Find where the given text appears and provide that cell's center as (x, y) coordinate. 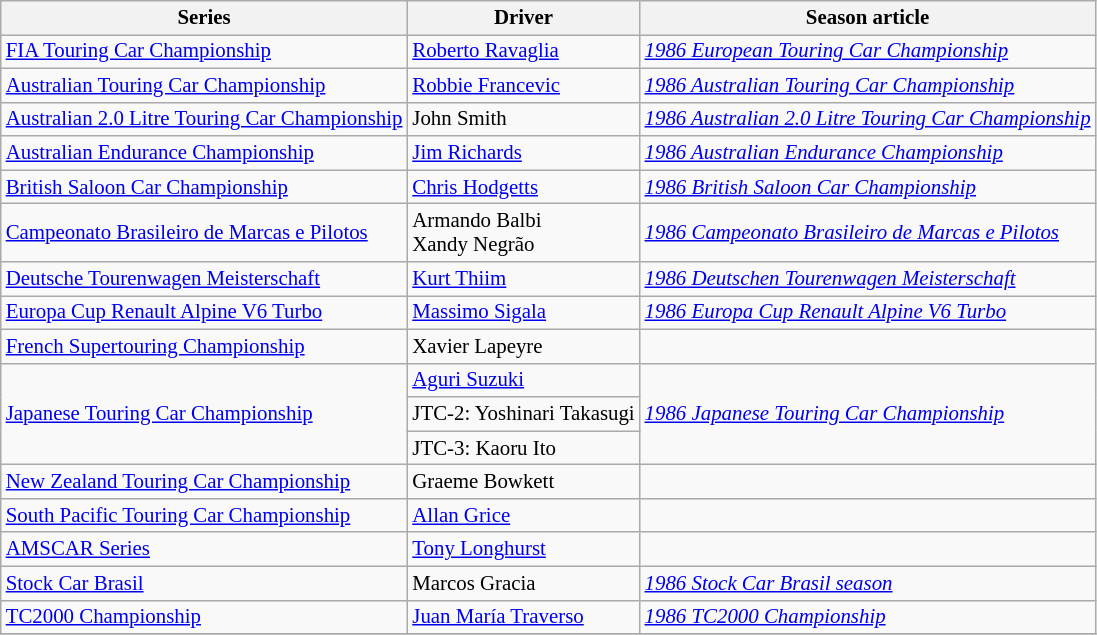
1986 Australian Touring Car Championship (868, 85)
British Saloon Car Championship (204, 187)
Kurt Thiim (523, 279)
1986 Australian Endurance Championship (868, 153)
Jim Richards (523, 153)
Australian 2.0 Litre Touring Car Championship (204, 119)
Japanese Touring Car Championship (204, 414)
Juan María Traverso (523, 617)
1986 British Saloon Car Championship (868, 187)
FIA Touring Car Championship (204, 51)
Driver (523, 18)
JTC-3: Kaoru Ito (523, 448)
John Smith (523, 119)
1986 Stock Car Brasil season (868, 583)
JTC-2: Yoshinari Takasugi (523, 414)
1986 Campeonato Brasileiro de Marcas e Pilotos (868, 233)
Allan Grice (523, 515)
Australian Endurance Championship (204, 153)
Robbie Francevic (523, 85)
Armando Balbi Xandy Negrão (523, 233)
1986 Europa Cup Renault Alpine V6 Turbo (868, 312)
Tony Longhurst (523, 549)
Xavier Lapeyre (523, 346)
1986 Japanese Touring Car Championship (868, 414)
Deutsche Tourenwagen Meisterschaft (204, 279)
Europa Cup Renault Alpine V6 Turbo (204, 312)
French Supertouring Championship (204, 346)
1986 Australian 2.0 Litre Touring Car Championship (868, 119)
Australian Touring Car Championship (204, 85)
Campeonato Brasileiro de Marcas e Pilotos (204, 233)
Massimo Sigala (523, 312)
1986 TC2000 Championship (868, 617)
Chris Hodgetts (523, 187)
1986 Deutschen Tourenwagen Meisterschaft (868, 279)
TC2000 Championship (204, 617)
Graeme Bowkett (523, 482)
Season article (868, 18)
Marcos Gracia (523, 583)
1986 European Touring Car Championship (868, 51)
AMSCAR Series (204, 549)
South Pacific Touring Car Championship (204, 515)
New Zealand Touring Car Championship (204, 482)
Series (204, 18)
Aguri Suzuki (523, 380)
Stock Car Brasil (204, 583)
Roberto Ravaglia (523, 51)
